Find where the given text appears and provide that cell's center as [X, Y] coordinate. 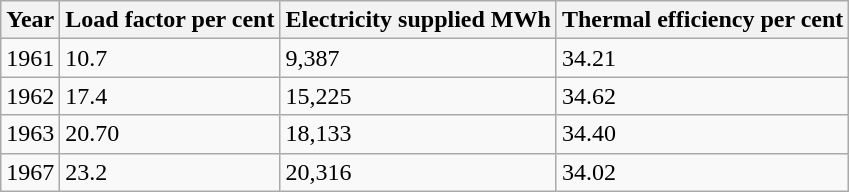
10.7 [170, 58]
17.4 [170, 96]
1967 [30, 172]
1963 [30, 134]
34.62 [702, 96]
18,133 [418, 134]
20.70 [170, 134]
9,387 [418, 58]
Load factor per cent [170, 20]
23.2 [170, 172]
20,316 [418, 172]
34.02 [702, 172]
34.21 [702, 58]
1962 [30, 96]
Thermal efficiency per cent [702, 20]
34.40 [702, 134]
Year [30, 20]
15,225 [418, 96]
Electricity supplied MWh [418, 20]
1961 [30, 58]
